Locate the cell with the specified text and output its [x, y] center coordinate. 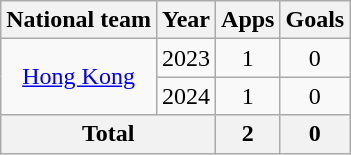
Apps [248, 20]
2024 [186, 96]
2023 [186, 58]
Total [108, 134]
Goals [315, 20]
2 [248, 134]
Hong Kong [79, 77]
Year [186, 20]
National team [79, 20]
